Find where the given text appears and provide that cell's center as (x, y) coordinate. 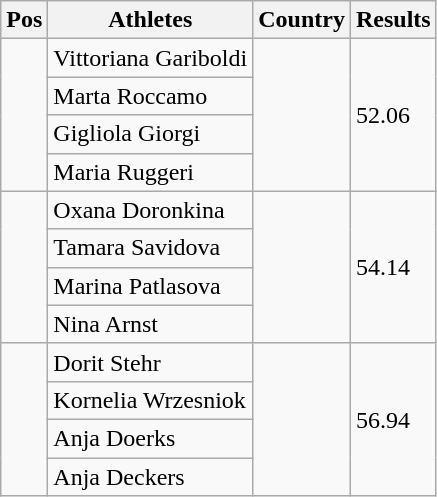
Kornelia Wrzesniok (150, 400)
Athletes (150, 20)
56.94 (393, 419)
Marina Patlasova (150, 286)
Anja Deckers (150, 477)
Vittoriana Gariboldi (150, 58)
Gigliola Giorgi (150, 134)
Tamara Savidova (150, 248)
Pos (24, 20)
Country (302, 20)
Maria Ruggeri (150, 172)
Marta Roccamo (150, 96)
Oxana Doronkina (150, 210)
Results (393, 20)
Anja Doerks (150, 438)
54.14 (393, 267)
Dorit Stehr (150, 362)
52.06 (393, 115)
Nina Arnst (150, 324)
